Pinpoint the cell where the given text exists, returning its (X, Y) midpoint coordinate. 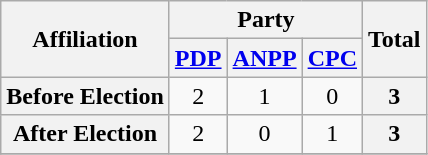
Party (266, 20)
After Election (86, 134)
Total (395, 39)
CPC (332, 58)
Affiliation (86, 39)
ANPP (264, 58)
PDP (198, 58)
Before Election (86, 96)
